Locate the cell with the specified text and output its [X, Y] center coordinate. 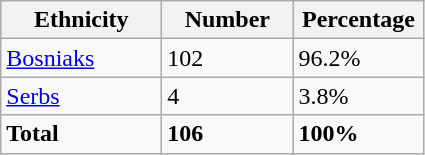
Number [228, 20]
102 [228, 58]
Ethnicity [82, 20]
Bosniaks [82, 58]
96.2% [358, 58]
Percentage [358, 20]
3.8% [358, 96]
4 [228, 96]
Serbs [82, 96]
106 [228, 134]
100% [358, 134]
Total [82, 134]
